Detect which cell encompasses the target text, then output its (X, Y) center coordinate. 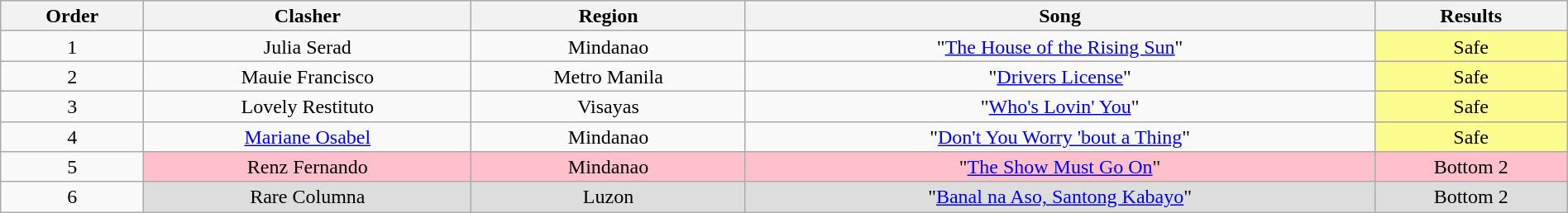
"The Show Must Go On" (1060, 167)
Clasher (308, 17)
Song (1060, 17)
"Who's Lovin' You" (1060, 106)
Rare Columna (308, 196)
Mauie Francisco (308, 76)
Visayas (609, 106)
3 (73, 106)
1 (73, 46)
Renz Fernando (308, 167)
Mariane Osabel (308, 137)
Lovely Restituto (308, 106)
Luzon (609, 196)
5 (73, 167)
Region (609, 17)
"Don't You Worry 'bout a Thing" (1060, 137)
Julia Serad (308, 46)
Results (1470, 17)
2 (73, 76)
6 (73, 196)
Metro Manila (609, 76)
4 (73, 137)
"Banal na Aso, Santong Kabayo" (1060, 196)
Order (73, 17)
"Drivers License" (1060, 76)
"The House of the Rising Sun" (1060, 46)
